Return [X, Y] of the center of cell containing provided text 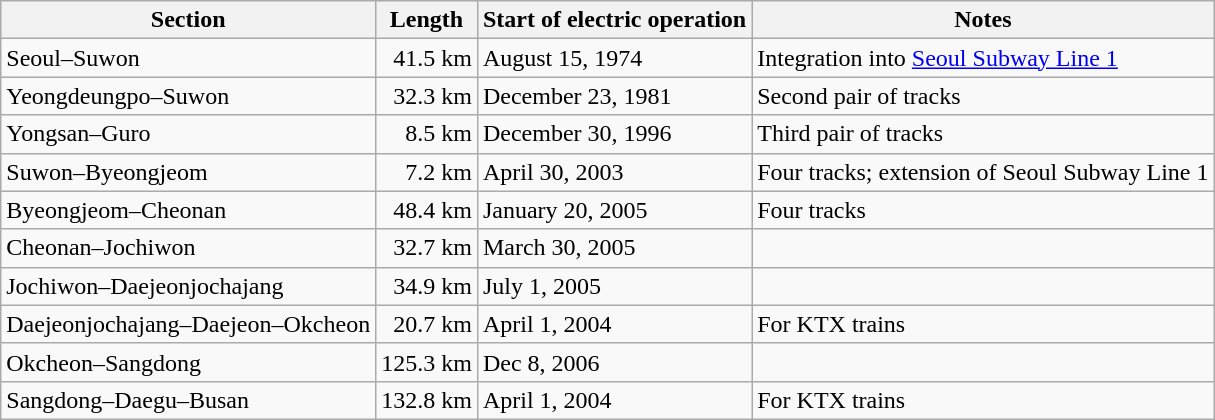
48.4 km [427, 210]
August 15, 1974 [614, 58]
Daejeonjochajang–Daejeon–Okcheon [188, 324]
January 20, 2005 [614, 210]
Integration into Seoul Subway Line 1 [983, 58]
April 30, 2003 [614, 172]
Byeongjeom–Cheonan [188, 210]
July 1, 2005 [614, 286]
Section [188, 20]
March 30, 2005 [614, 248]
7.2 km [427, 172]
Jochiwon–Daejeonjochajang [188, 286]
Dec 8, 2006 [614, 362]
32.3 km [427, 96]
Seoul–Suwon [188, 58]
125.3 km [427, 362]
Start of electric operation [614, 20]
December 23, 1981 [614, 96]
Sangdong–Daegu–Busan [188, 400]
Four tracks [983, 210]
Four tracks; extension of Seoul Subway Line 1 [983, 172]
32.7 km [427, 248]
Length [427, 20]
Second pair of tracks [983, 96]
Notes [983, 20]
20.7 km [427, 324]
Yeongdeungpo–Suwon [188, 96]
December 30, 1996 [614, 134]
Suwon–Byeongjeom [188, 172]
41.5 km [427, 58]
Okcheon–Sangdong [188, 362]
Third pair of tracks [983, 134]
132.8 km [427, 400]
34.9 km [427, 286]
8.5 km [427, 134]
Cheonan–Jochiwon [188, 248]
Yongsan–Guro [188, 134]
